Locate the cell with the specified text and output its [X, Y] center coordinate. 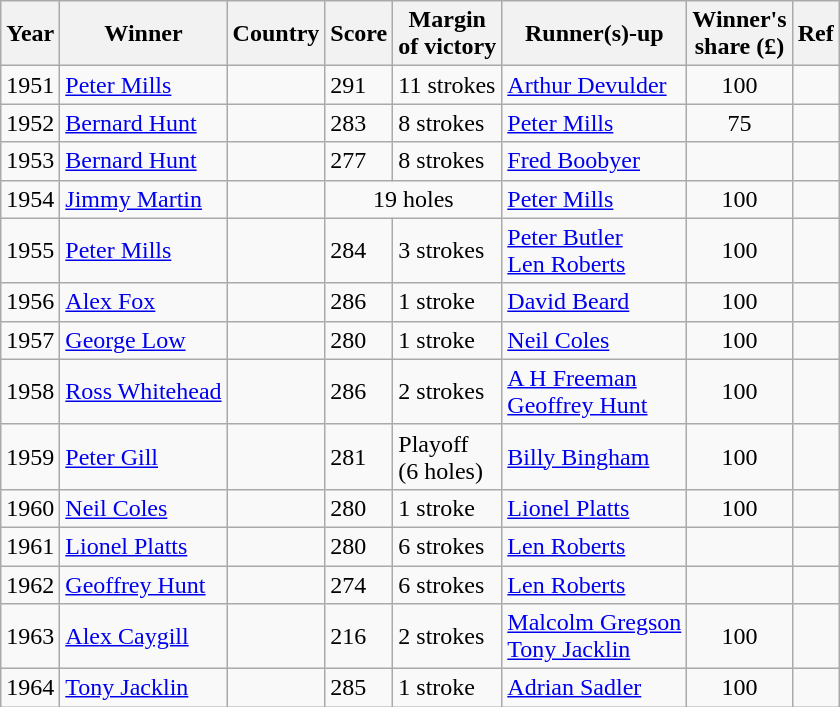
291 [359, 85]
Runner(s)-up [594, 34]
George Low [144, 340]
David Beard [594, 302]
Score [359, 34]
Ref [816, 34]
1960 [30, 508]
1951 [30, 85]
Geoffrey Hunt [144, 585]
1956 [30, 302]
1961 [30, 546]
1959 [30, 456]
Winner'sshare (£) [740, 34]
A H Freeman Geoffrey Hunt [594, 392]
1962 [30, 585]
Alex Fox [144, 302]
1955 [30, 250]
Adrian Sadler [594, 688]
Arthur Devulder [594, 85]
Malcolm Gregson Tony Jacklin [594, 636]
277 [359, 161]
1958 [30, 392]
Peter Butler Len Roberts [594, 250]
Playoff(6 holes) [448, 456]
75 [740, 123]
Jimmy Martin [144, 199]
Peter Gill [144, 456]
1952 [30, 123]
Tony Jacklin [144, 688]
1964 [30, 688]
Ross Whitehead [144, 392]
281 [359, 456]
1963 [30, 636]
3 strokes [448, 250]
283 [359, 123]
19 holes [414, 199]
1954 [30, 199]
Year [30, 34]
Billy Bingham [594, 456]
216 [359, 636]
Alex Caygill [144, 636]
284 [359, 250]
Fred Boobyer [594, 161]
1953 [30, 161]
Country [276, 34]
Marginof victory [448, 34]
285 [359, 688]
1957 [30, 340]
274 [359, 585]
11 strokes [448, 85]
Winner [144, 34]
